Return the (X, Y) coordinate for the center point of the cell that contains the specified text.  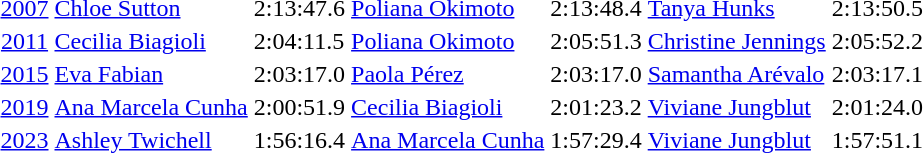
Ana Marcela Cunha (151, 107)
2:00:51.9 (299, 107)
Poliana Okimoto (448, 41)
Viviane Jungblut (736, 107)
Eva Fabian (151, 74)
Samantha Arévalo (736, 74)
Christine Jennings (736, 41)
2:04:11.5 (299, 41)
2:05:51.3 (596, 41)
2:01:23.2 (596, 107)
Paola Pérez (448, 74)
